Return the [X, Y] coordinate for the center point of the cell that contains the specified text.  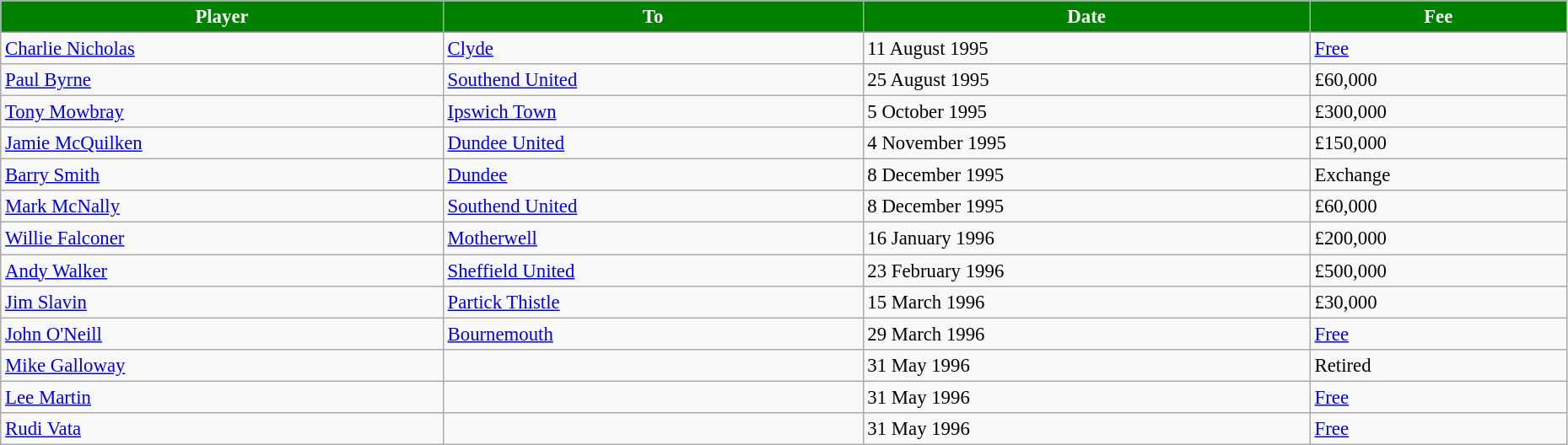
Mark McNally [223, 206]
Dundee [653, 175]
Paul Byrne [223, 80]
£500,000 [1438, 271]
5 October 1995 [1086, 112]
Date [1086, 17]
11 August 1995 [1086, 49]
£200,000 [1438, 239]
Clyde [653, 49]
Andy Walker [223, 271]
23 February 1996 [1086, 271]
Fee [1438, 17]
Retired [1438, 365]
29 March 1996 [1086, 334]
Jamie McQuilken [223, 143]
£150,000 [1438, 143]
Partick Thistle [653, 302]
Rudi Vata [223, 429]
John O'Neill [223, 334]
4 November 1995 [1086, 143]
Ipswich Town [653, 112]
Sheffield United [653, 271]
Lee Martin [223, 397]
Bournemouth [653, 334]
£30,000 [1438, 302]
Motherwell [653, 239]
£300,000 [1438, 112]
To [653, 17]
Player [223, 17]
Willie Falconer [223, 239]
Jim Slavin [223, 302]
16 January 1996 [1086, 239]
Exchange [1438, 175]
Charlie Nicholas [223, 49]
Barry Smith [223, 175]
Mike Galloway [223, 365]
25 August 1995 [1086, 80]
Tony Mowbray [223, 112]
Dundee United [653, 143]
15 March 1996 [1086, 302]
